Pinpoint the cell where the given text exists, returning its [x, y] midpoint coordinate. 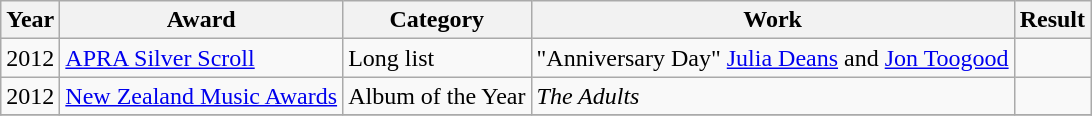
New Zealand Music Awards [202, 96]
"Anniversary Day" Julia Deans and Jon Toogood [772, 58]
The Adults [772, 96]
Result [1052, 20]
Long list [437, 58]
Award [202, 20]
Category [437, 20]
Album of the Year [437, 96]
Year [30, 20]
APRA Silver Scroll [202, 58]
Work [772, 20]
